Detect which cell encompasses the target text, then output its (X, Y) center coordinate. 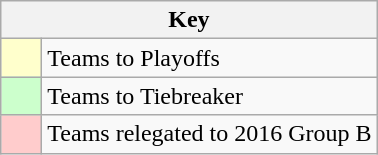
Key (189, 20)
Teams to Playoffs (210, 58)
Teams relegated to 2016 Group B (210, 134)
Teams to Tiebreaker (210, 96)
